Return the [X, Y] coordinate for the center point of the cell that contains the specified text.  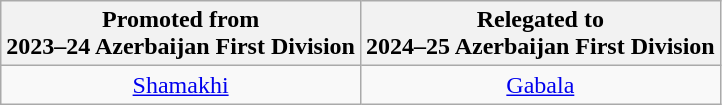
Gabala [540, 85]
Promoted from2023–24 Azerbaijan First Division [181, 34]
Relegated to2024–25 Azerbaijan First Division [540, 34]
Shamakhi [181, 85]
